Scan for the cell matching the given text and deliver its [X, Y] coordinate at center. 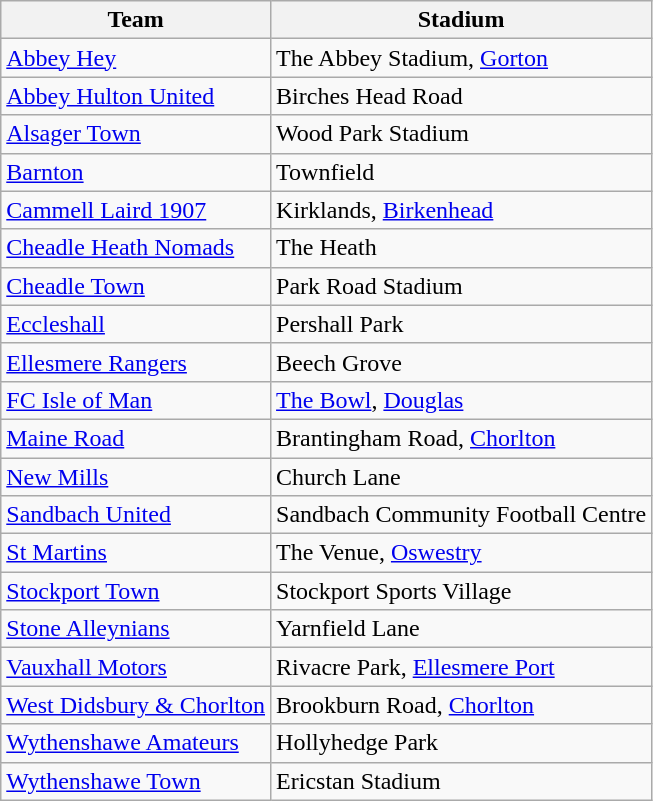
Yarnfield Lane [462, 629]
Maine Road [136, 438]
West Didsbury & Chorlton [136, 705]
Sandbach Community Football Centre [462, 515]
Park Road Stadium [462, 286]
The Heath [462, 248]
Alsager Town [136, 134]
Wythenshawe Town [136, 781]
Abbey Hulton United [136, 96]
Birches Head Road [462, 96]
Cheadle Heath Nomads [136, 248]
Wood Park Stadium [462, 134]
Vauxhall Motors [136, 667]
Brookburn Road, Chorlton [462, 705]
Pershall Park [462, 324]
New Mills [136, 477]
Stockport Town [136, 591]
Cammell Laird 1907 [136, 210]
Townfield [462, 172]
Wythenshawe Amateurs [136, 743]
St Martins [136, 553]
Church Lane [462, 477]
FC Isle of Man [136, 400]
Stone Alleynians [136, 629]
Brantingham Road, Chorlton [462, 438]
Cheadle Town [136, 286]
Ericstan Stadium [462, 781]
Stadium [462, 20]
The Abbey Stadium, Gorton [462, 58]
Eccleshall [136, 324]
Kirklands, Birkenhead [462, 210]
Sandbach United [136, 515]
Abbey Hey [136, 58]
The Venue, Oswestry [462, 553]
Rivacre Park, Ellesmere Port [462, 667]
Barnton [136, 172]
Ellesmere Rangers [136, 362]
Stockport Sports Village [462, 591]
The Bowl, Douglas [462, 400]
Beech Grove [462, 362]
Hollyhedge Park [462, 743]
Team [136, 20]
